For the text-containing cell, return its midpoint in [x, y] coordinate format. 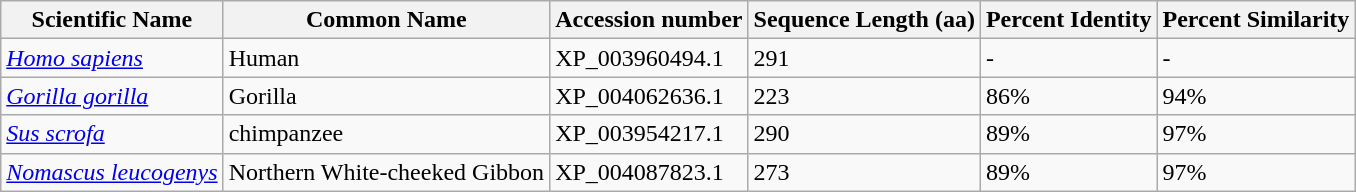
Gorilla [386, 96]
chimpanzee [386, 134]
Accession number [649, 20]
290 [864, 134]
Percent Identity [1068, 20]
XP_004087823.1 [649, 172]
291 [864, 58]
Human [386, 58]
Gorilla gorilla [112, 96]
XP_004062636.1 [649, 96]
86% [1068, 96]
Sus scrofa [112, 134]
273 [864, 172]
Sequence Length (aa) [864, 20]
Percent Similarity [1256, 20]
223 [864, 96]
Scientific Name [112, 20]
94% [1256, 96]
Homo sapiens [112, 58]
XP_003960494.1 [649, 58]
XP_003954217.1 [649, 134]
Nomascus leucogenys [112, 172]
Northern White-cheeked Gibbon [386, 172]
Common Name [386, 20]
